Detect which cell encompasses the target text, then output its (X, Y) center coordinate. 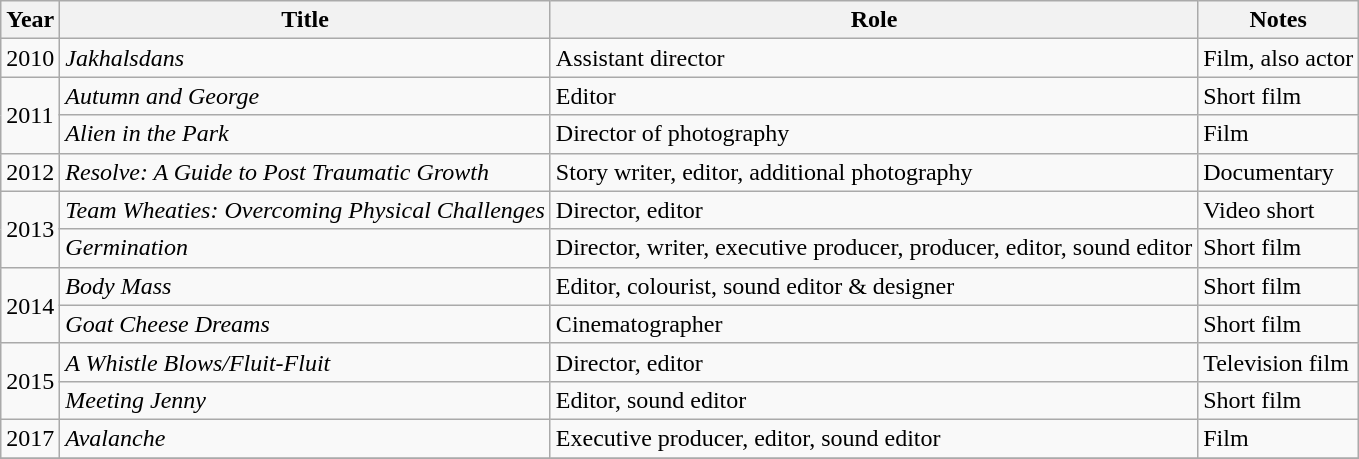
Video short (1278, 210)
Avalanche (306, 438)
Cinematographer (874, 324)
Television film (1278, 362)
Meeting Jenny (306, 400)
Alien in the Park (306, 134)
Director of photography (874, 134)
Director, writer, executive producer, producer, editor, sound editor (874, 248)
Role (874, 20)
2017 (30, 438)
Goat Cheese Dreams (306, 324)
Film, also actor (1278, 58)
Body Mass (306, 286)
2013 (30, 229)
2012 (30, 172)
Title (306, 20)
Team Wheaties: Overcoming Physical Challenges (306, 210)
Notes (1278, 20)
Germination (306, 248)
Story writer, editor, additional photography (874, 172)
Editor, colourist, sound editor & designer (874, 286)
Year (30, 20)
2014 (30, 305)
Resolve: A Guide to Post Traumatic Growth (306, 172)
Autumn and George (306, 96)
2010 (30, 58)
Assistant director (874, 58)
2011 (30, 115)
2015 (30, 381)
A Whistle Blows/Fluit-Fluit (306, 362)
Jakhalsdans (306, 58)
Documentary (1278, 172)
Editor, sound editor (874, 400)
Executive producer, editor, sound editor (874, 438)
Editor (874, 96)
